Determine the (X, Y) coordinate at the center of the cell enclosing the given text.  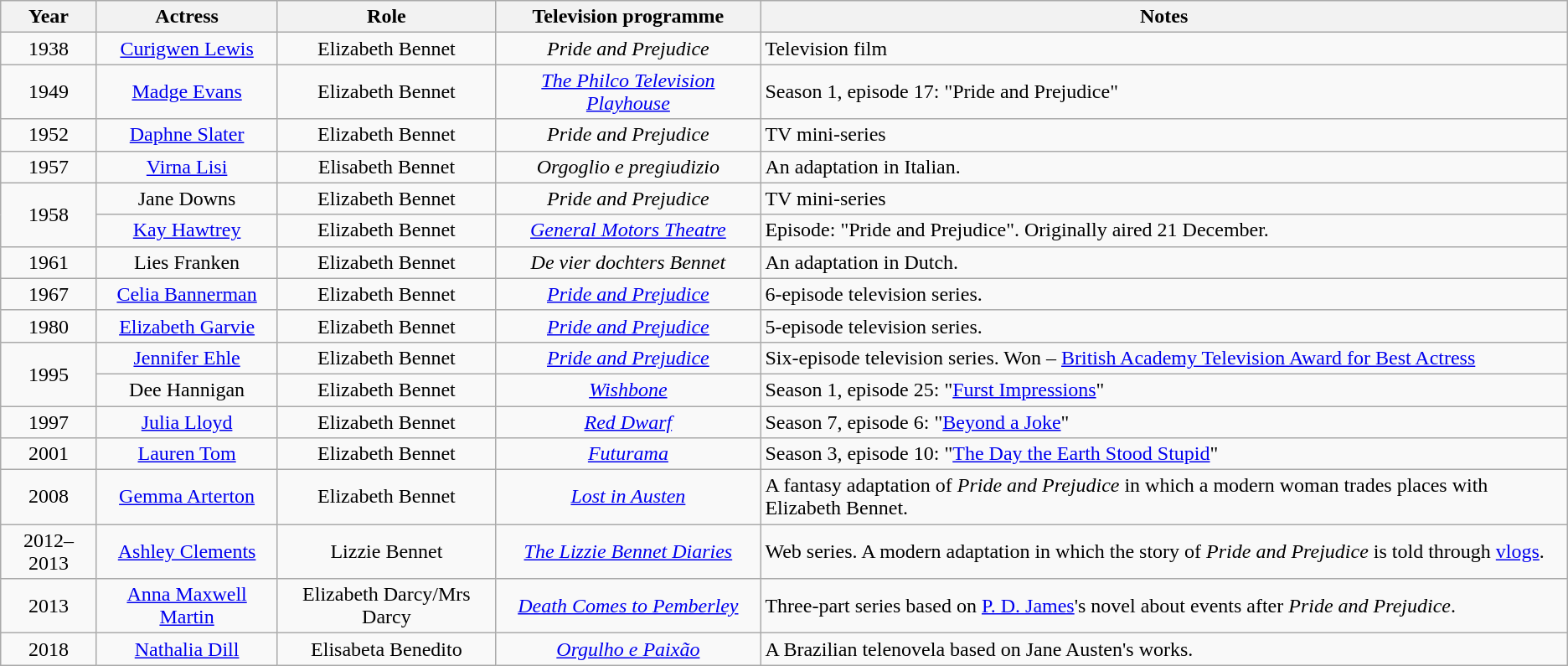
General Motors Theatre (628, 230)
5-episode television series. (1164, 326)
2001 (49, 454)
The Lizzie Bennet Diaries (628, 551)
Episode: "Pride and Prejudice". Originally aired 21 December. (1164, 230)
2013 (49, 607)
A fantasy adaptation of Pride and Prejudice in which a modern woman trades places with Elizabeth Bennet. (1164, 498)
Television programme (628, 17)
Gemma Arterton (187, 498)
1949 (49, 92)
1980 (49, 326)
Web series. A modern adaptation in which the story of Pride and Prejudice is told through vlogs. (1164, 551)
Wishbone (628, 390)
De vier dochters Bennet (628, 262)
1952 (49, 135)
Year (49, 17)
Notes (1164, 17)
Celia Bannerman (187, 294)
1961 (49, 262)
Jennifer Ehle (187, 358)
2018 (49, 649)
Season 1, episode 25: "Furst Impressions" (1164, 390)
6-episode television series. (1164, 294)
1938 (49, 49)
Orgoglio e pregiudizio (628, 167)
Virna Lisi (187, 167)
Season 3, episode 10: "The Day the Earth Stood Stupid" (1164, 454)
An adaptation in Dutch. (1164, 262)
Three-part series based on P. D. James's novel about events after Pride and Prejudice. (1164, 607)
Role (387, 17)
Lauren Tom (187, 454)
1995 (49, 374)
An adaptation in Italian. (1164, 167)
Lost in Austen (628, 498)
Red Dwarf (628, 421)
Six-episode television series. Won – British Academy Television Award for Best Actress (1164, 358)
Curigwen Lewis (187, 49)
Season 7, episode 6: "Beyond a Joke" (1164, 421)
Television film (1164, 49)
Elizabeth Garvie (187, 326)
Madge Evans (187, 92)
Elizabeth Darcy/Mrs Darcy (387, 607)
Elisabeth Bennet (387, 167)
Elisabeta Benedito (387, 649)
1967 (49, 294)
Daphne Slater (187, 135)
Kay Hawtrey (187, 230)
Ashley Clements (187, 551)
2012–2013 (49, 551)
Actress (187, 17)
Season 1, episode 17: "Pride and Prejudice" (1164, 92)
1957 (49, 167)
Lizzie Bennet (387, 551)
Nathalia Dill (187, 649)
2008 (49, 498)
Anna Maxwell Martin (187, 607)
A Brazilian telenovela based on Jane Austen's works. (1164, 649)
1958 (49, 214)
Lies Franken (187, 262)
Death Comes to Pemberley (628, 607)
1997 (49, 421)
Jane Downs (187, 199)
Orgulho e Paixão (628, 649)
Futurama (628, 454)
Julia Lloyd (187, 421)
The Philco Television Playhouse (628, 92)
Dee Hannigan (187, 390)
